Locate the cell with the specified text and output its [x, y] center coordinate. 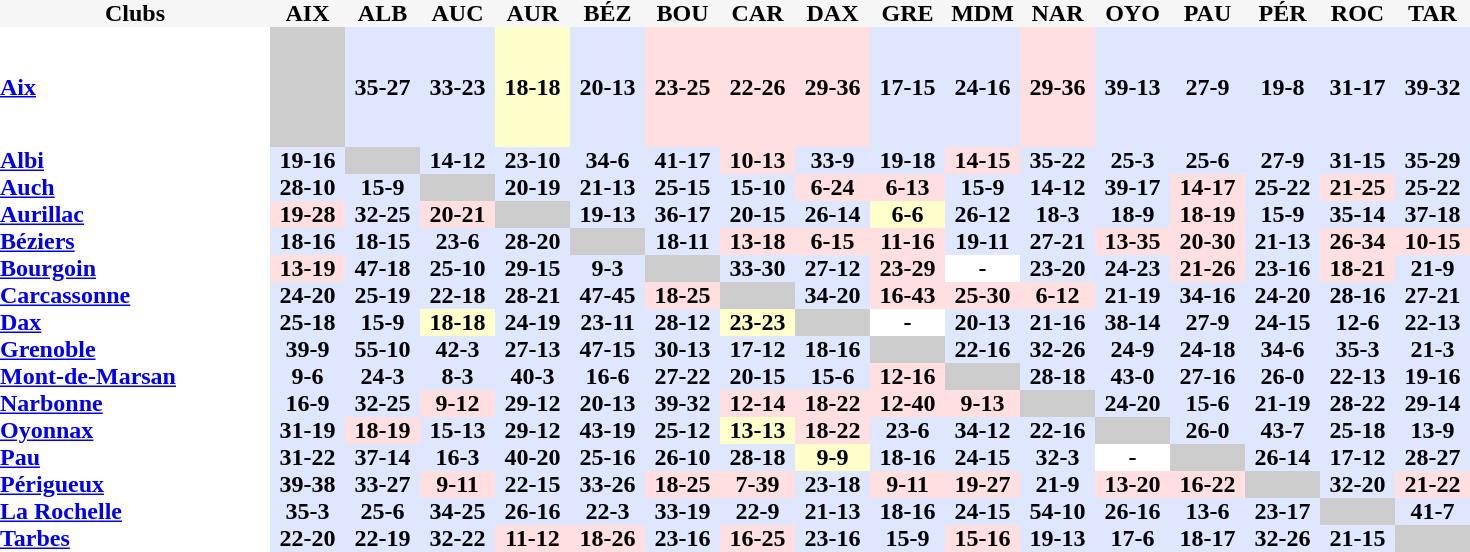
6-6 [908, 214]
35-29 [1432, 160]
Béziers [135, 242]
La Rochelle [135, 512]
21-26 [1208, 268]
16-3 [458, 458]
ROC [1358, 14]
54-10 [1058, 512]
27-12 [832, 268]
GRE [908, 14]
23-20 [1058, 268]
47-18 [382, 268]
39-13 [1132, 87]
24-23 [1132, 268]
19-28 [308, 214]
33-30 [758, 268]
33-9 [832, 160]
20-21 [458, 214]
43-19 [608, 430]
28-21 [532, 296]
40-3 [532, 376]
24-3 [382, 376]
21-22 [1432, 484]
21-15 [1358, 538]
9-13 [982, 404]
26-10 [682, 458]
27-22 [682, 376]
17-6 [1132, 538]
6-24 [832, 188]
17-15 [908, 87]
19-27 [982, 484]
28-22 [1358, 404]
22-19 [382, 538]
35-22 [1058, 160]
22-3 [608, 512]
43-0 [1132, 376]
28-27 [1432, 458]
23-17 [1282, 512]
34-12 [982, 430]
26-34 [1358, 242]
42-3 [458, 350]
24-16 [982, 87]
25-15 [682, 188]
Auch [135, 188]
DAX [832, 14]
16-9 [308, 404]
16-25 [758, 538]
10-15 [1432, 242]
16-22 [1208, 484]
25-10 [458, 268]
39-17 [1132, 188]
27-13 [532, 350]
35-14 [1358, 214]
8-3 [458, 376]
15-16 [982, 538]
25-19 [382, 296]
25-3 [1132, 160]
23-10 [532, 160]
MDM [982, 14]
BOU [682, 14]
35-27 [382, 87]
16-6 [608, 376]
12-14 [758, 404]
37-18 [1432, 214]
13-35 [1132, 242]
15-13 [458, 430]
13-13 [758, 430]
19-8 [1282, 87]
Aurillac [135, 214]
25-16 [608, 458]
34-25 [458, 512]
9-12 [458, 404]
6-13 [908, 188]
47-15 [608, 350]
22-20 [308, 538]
18-15 [382, 242]
18-21 [1358, 268]
19-18 [908, 160]
Carcassonne [135, 296]
26-12 [982, 214]
11-12 [532, 538]
Mont-de-Marsan [135, 376]
23-25 [682, 87]
23-23 [758, 322]
13-18 [758, 242]
Oyonnax [135, 430]
25-12 [682, 430]
18-11 [682, 242]
18-3 [1058, 214]
33-26 [608, 484]
11-16 [908, 242]
38-14 [1132, 322]
12-40 [908, 404]
PÉR [1282, 14]
21-25 [1358, 188]
9-6 [308, 376]
AIX [308, 14]
39-38 [308, 484]
40-20 [532, 458]
33-19 [682, 512]
Clubs [135, 14]
34-20 [832, 296]
10-13 [758, 160]
Aix [135, 87]
AUR [532, 14]
Pau [135, 458]
33-27 [382, 484]
OYO [1132, 14]
24-18 [1208, 350]
13-19 [308, 268]
BÉZ [608, 14]
Bourgoin [135, 268]
21-16 [1058, 322]
14-15 [982, 160]
ALB [382, 14]
29-15 [532, 268]
31-17 [1358, 87]
28-10 [308, 188]
6-12 [1058, 296]
33-23 [458, 87]
6-15 [832, 242]
29-14 [1432, 404]
37-14 [382, 458]
30-13 [682, 350]
41-7 [1432, 512]
16-43 [908, 296]
28-20 [532, 242]
12-6 [1358, 322]
22-9 [758, 512]
TAR [1432, 14]
47-45 [608, 296]
36-17 [682, 214]
28-12 [682, 322]
31-19 [308, 430]
23-18 [832, 484]
27-16 [1208, 376]
13-20 [1132, 484]
AUC [458, 14]
20-19 [532, 188]
24-9 [1132, 350]
32-3 [1058, 458]
Dax [135, 322]
19-11 [982, 242]
39-9 [308, 350]
55-10 [382, 350]
13-6 [1208, 512]
31-15 [1358, 160]
Tarbes [135, 538]
43-7 [1282, 430]
Albi [135, 160]
32-20 [1358, 484]
7-39 [758, 484]
Périgueux [135, 484]
41-17 [682, 160]
23-29 [908, 268]
20-30 [1208, 242]
Narbonne [135, 404]
32-22 [458, 538]
CAR [758, 14]
14-17 [1208, 188]
23-11 [608, 322]
18-26 [608, 538]
18-9 [1132, 214]
21-3 [1432, 350]
12-16 [908, 376]
13-9 [1432, 430]
24-19 [532, 322]
15-10 [758, 188]
9-9 [832, 458]
22-15 [532, 484]
NAR [1058, 14]
31-22 [308, 458]
28-16 [1358, 296]
18-17 [1208, 538]
Grenoble [135, 350]
25-30 [982, 296]
22-26 [758, 87]
9-3 [608, 268]
34-16 [1208, 296]
22-18 [458, 296]
PAU [1208, 14]
